Return the [X, Y] coordinate for the center point of the cell that contains the specified text.  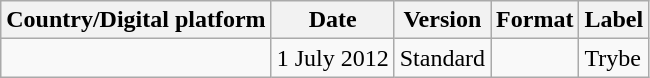
Date [332, 20]
1 July 2012 [332, 58]
Label [614, 20]
Format [535, 20]
Country/Digital platform [136, 20]
Standard [442, 58]
Trybe [614, 58]
Version [442, 20]
